Extract the [X, Y] coordinate from the center of the cell holding the provided text.  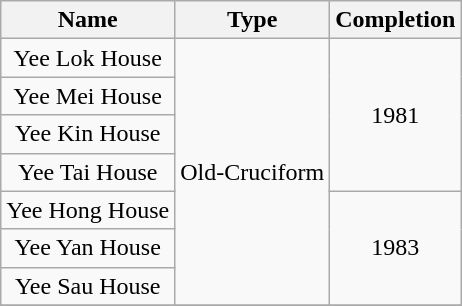
Yee Tai House [88, 172]
1981 [396, 115]
Yee Lok House [88, 58]
Yee Mei House [88, 96]
Completion [396, 20]
Yee Sau House [88, 286]
Yee Kin House [88, 134]
Old-Cruciform [252, 172]
Yee Yan House [88, 248]
Yee Hong House [88, 210]
Name [88, 20]
Type [252, 20]
1983 [396, 248]
